Identify which cell holds the provided text, then report its (X, Y) central coordinate. 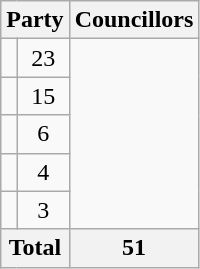
3 (43, 210)
51 (134, 248)
Total (35, 248)
6 (43, 134)
Party (35, 20)
4 (43, 172)
15 (43, 96)
Councillors (134, 20)
23 (43, 58)
